Return the [X, Y] coordinate for the center point of the cell that contains the specified text.  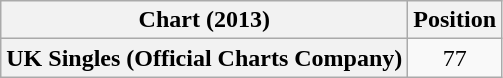
Position [455, 20]
Chart (2013) [204, 20]
UK Singles (Official Charts Company) [204, 58]
77 [455, 58]
